Detect which cell encompasses the target text, then output its [x, y] center coordinate. 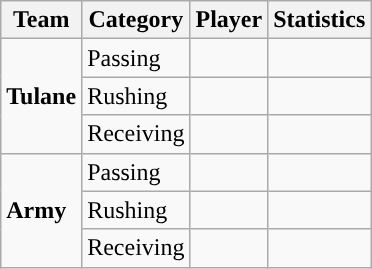
Statistics [320, 20]
Category [136, 20]
Team [42, 20]
Player [229, 20]
Army [42, 210]
Tulane [42, 96]
